Output the (X, Y) coordinate of the center of the cell containing the given text.  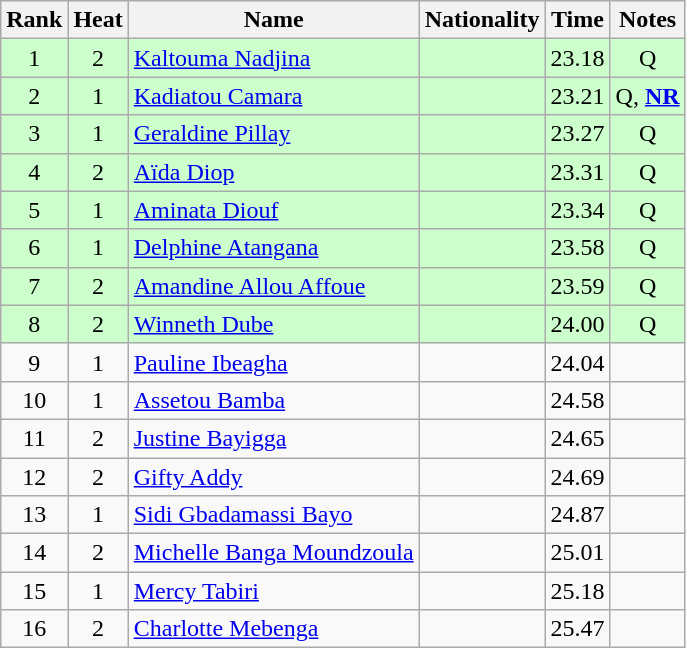
7 (34, 286)
3 (34, 134)
Charlotte Mebenga (274, 629)
Time (578, 20)
23.31 (578, 172)
8 (34, 324)
23.34 (578, 210)
Sidi Gbadamassi Bayo (274, 515)
25.18 (578, 591)
25.01 (578, 553)
Kadiatou Camara (274, 96)
24.69 (578, 477)
Michelle Banga Moundzoula (274, 553)
Notes (648, 20)
4 (34, 172)
23.18 (578, 58)
24.04 (578, 362)
23.27 (578, 134)
Geraldine Pillay (274, 134)
Aïda Diop (274, 172)
Nationality (482, 20)
24.58 (578, 400)
12 (34, 477)
Gifty Addy (274, 477)
Delphine Atangana (274, 248)
Assetou Bamba (274, 400)
23.59 (578, 286)
Aminata Diouf (274, 210)
5 (34, 210)
Rank (34, 20)
14 (34, 553)
9 (34, 362)
10 (34, 400)
Pauline Ibeagha (274, 362)
Name (274, 20)
24.65 (578, 438)
Justine Bayigga (274, 438)
Mercy Tabiri (274, 591)
Heat (98, 20)
11 (34, 438)
Amandine Allou Affoue (274, 286)
23.58 (578, 248)
24.00 (578, 324)
13 (34, 515)
15 (34, 591)
25.47 (578, 629)
Winneth Dube (274, 324)
6 (34, 248)
16 (34, 629)
24.87 (578, 515)
23.21 (578, 96)
Kaltouma Nadjina (274, 58)
Q, NR (648, 96)
